Identify which cell holds the provided text, then report its [X, Y] central coordinate. 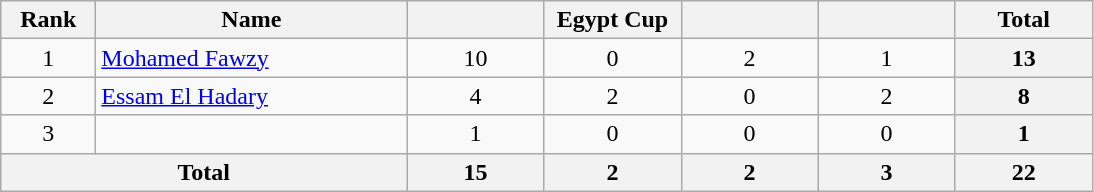
22 [1024, 172]
15 [476, 172]
8 [1024, 96]
Egypt Cup [612, 20]
13 [1024, 58]
Rank [48, 20]
Essam El Hadary [252, 96]
Name [252, 20]
10 [476, 58]
Mohamed Fawzy [252, 58]
4 [476, 96]
